Return (x, y) of the center of cell containing provided text 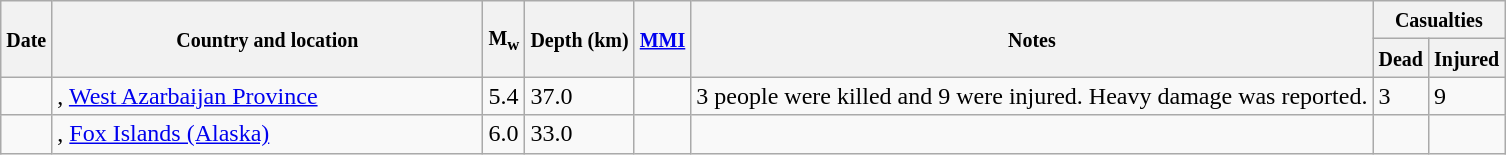
, West Azarbaijan Province (268, 96)
6.0 (504, 134)
Date (26, 39)
Dead (1401, 58)
Injured (1466, 58)
Casualties (1439, 20)
3 people were killed and 9 were injured. Heavy damage was reported. (1032, 96)
, Fox Islands (Alaska) (268, 134)
3 (1401, 96)
MMI (662, 39)
37.0 (580, 96)
33.0 (580, 134)
Country and location (268, 39)
9 (1466, 96)
Mw (504, 39)
Notes (1032, 39)
Depth (km) (580, 39)
5.4 (504, 96)
